Output the (X, Y) coordinate of the center of the cell containing the given text.  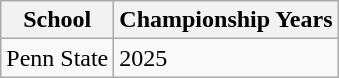
2025 (226, 58)
School (58, 20)
Penn State (58, 58)
Championship Years (226, 20)
